From the cell containing the given text, extract its center point as (x, y) coordinate. 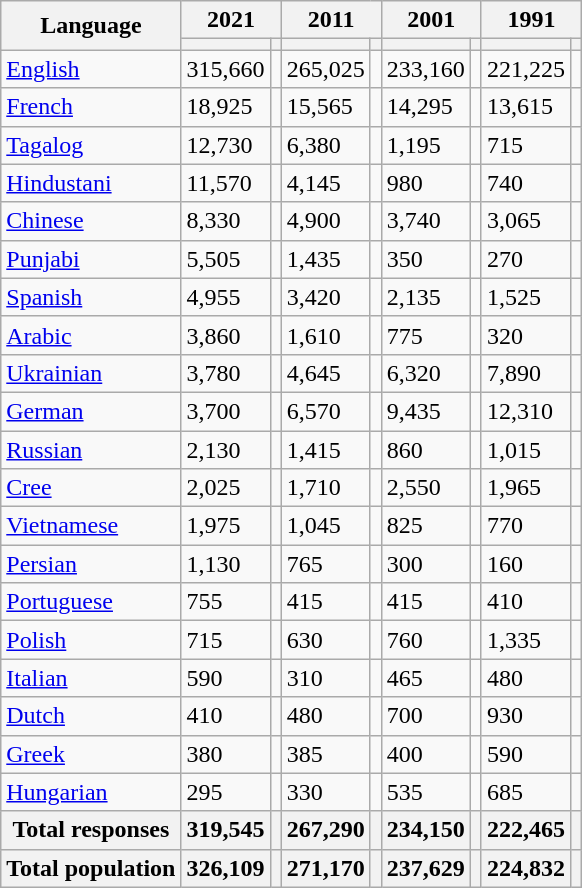
Ukrainian (91, 373)
271,170 (326, 868)
310 (326, 678)
3,780 (226, 373)
535 (426, 792)
9,435 (426, 411)
2,550 (426, 488)
237,629 (426, 868)
4,900 (326, 221)
1,045 (326, 526)
1991 (531, 20)
Vietnamese (91, 526)
1,975 (226, 526)
700 (426, 716)
630 (326, 640)
13,615 (526, 107)
3,065 (526, 221)
825 (426, 526)
6,570 (326, 411)
860 (426, 449)
320 (526, 335)
Spanish (91, 297)
Italian (91, 678)
326,109 (226, 868)
765 (326, 564)
2,135 (426, 297)
465 (426, 678)
4,645 (326, 373)
300 (426, 564)
267,290 (326, 830)
380 (226, 754)
755 (226, 602)
2001 (431, 20)
295 (226, 792)
Chinese (91, 221)
6,380 (326, 145)
4,145 (326, 183)
English (91, 69)
224,832 (526, 868)
German (91, 411)
1,435 (326, 259)
234,150 (426, 830)
Persian (91, 564)
930 (526, 716)
12,310 (526, 411)
2,130 (226, 449)
315,660 (226, 69)
Polish (91, 640)
4,955 (226, 297)
160 (526, 564)
6,320 (426, 373)
Punjabi (91, 259)
Russian (91, 449)
15,565 (326, 107)
775 (426, 335)
1,610 (326, 335)
2021 (231, 20)
Dutch (91, 716)
385 (326, 754)
1,525 (526, 297)
770 (526, 526)
French (91, 107)
Total population (91, 868)
350 (426, 259)
Hindustani (91, 183)
2011 (331, 20)
Cree (91, 488)
7,890 (526, 373)
3,420 (326, 297)
1,130 (226, 564)
740 (526, 183)
Tagalog (91, 145)
2,025 (226, 488)
319,545 (226, 830)
980 (426, 183)
400 (426, 754)
Arabic (91, 335)
Portuguese (91, 602)
Total responses (91, 830)
3,700 (226, 411)
11,570 (226, 183)
1,965 (526, 488)
1,195 (426, 145)
5,505 (226, 259)
1,015 (526, 449)
685 (526, 792)
1,335 (526, 640)
12,730 (226, 145)
18,925 (226, 107)
3,740 (426, 221)
1,710 (326, 488)
233,160 (426, 69)
760 (426, 640)
Hungarian (91, 792)
222,465 (526, 830)
1,415 (326, 449)
270 (526, 259)
330 (326, 792)
14,295 (426, 107)
8,330 (226, 221)
Language (91, 26)
221,225 (526, 69)
3,860 (226, 335)
265,025 (326, 69)
Greek (91, 754)
